Output the [x, y] coordinate of the center of the cell containing the given text.  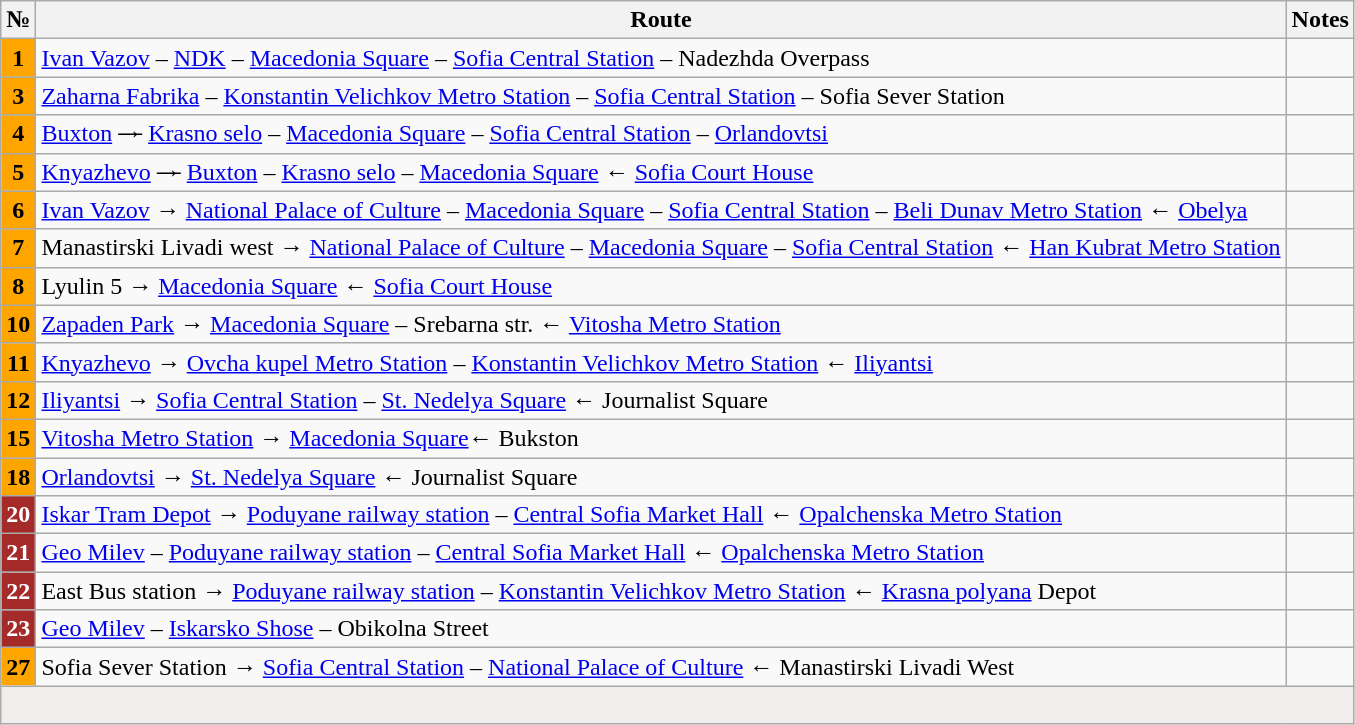
4 [18, 134]
18 [18, 477]
5 [18, 172]
1 [18, 58]
Zaharna Fabrika – Konstantin Velichkov Metro Station – Sofia Central Station – Sofia Sever Station [661, 96]
Buxton → Krasno selo – Macedonia Square – Sofia Central Station – Orlandovtsi [661, 134]
Vitosha Metro Station → Macedonia Square← Bukston [661, 438]
Lyulin 5 → Macedonia Square ← Sofia Court House [661, 286]
№ [18, 20]
27 [18, 667]
3 [18, 96]
East Bus station → Poduyane railway station – Konstantin Velichkov Metro Station ← Krasna polyana Depot [661, 591]
Ivan Vazov – NDK – Macedonia Square – Sofia Central Station – Nadezhda Overpass [661, 58]
Manastirski Livadi west → National Palace of Culture – Macedonia Square – Sofia Central Station ← Han Kubrat Metro Station [661, 248]
22 [18, 591]
Iskar Tram Depot → Poduyane railway station – Central Sofia Market Hall ← Opalchenska Metro Station [661, 515]
Ivan Vazov → National Palace of Culture – Macedonia Square – Sofia Central Station – Beli Dunav Metro Station ← Obelya [661, 210]
12 [18, 400]
23 [18, 629]
Orlandovtsi → St. Nedelya Square ← Journalist Square [661, 477]
8 [18, 286]
11 [18, 362]
Sofia Sever Station → Sofia Central Station – National Palace of Culture ← Manastirski Livadi West [661, 667]
7 [18, 248]
Notes [1320, 20]
10 [18, 324]
15 [18, 438]
Knyazhevo → Buxton – Krasno selo – Macedonia Square ← Sofia Court House [661, 172]
Geo Milev – Poduyane railway station – Central Sofia Market Hall ← Opalchenska Metro Station [661, 553]
20 [18, 515]
Iliyantsi → Sofia Central Station – St. Nedelya Square ← Journalist Square [661, 400]
Knyazhevo → Ovcha kupel Metro Station – Konstantin Velichkov Metro Station ← Iliyantsi [661, 362]
6 [18, 210]
Geo Milev – Iskarsko Shose – Obikolna Street [661, 629]
21 [18, 553]
Zapaden Park → Macedonia Square – Srebarna str. ← Vitosha Metro Station [661, 324]
Route [661, 20]
